Output the [x, y] coordinate of the center of the cell containing the given text.  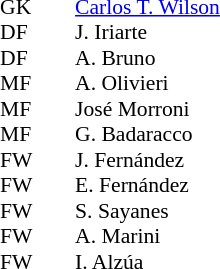
A. Olivieri [148, 83]
E. Fernández [148, 185]
A. Marini [148, 237]
José Morroni [148, 109]
S. Sayanes [148, 211]
A. Bruno [148, 58]
J. Iriarte [148, 33]
J. Fernández [148, 160]
G. Badaracco [148, 135]
